Search for the cell housing the specified text and yield its [x, y] center coordinate. 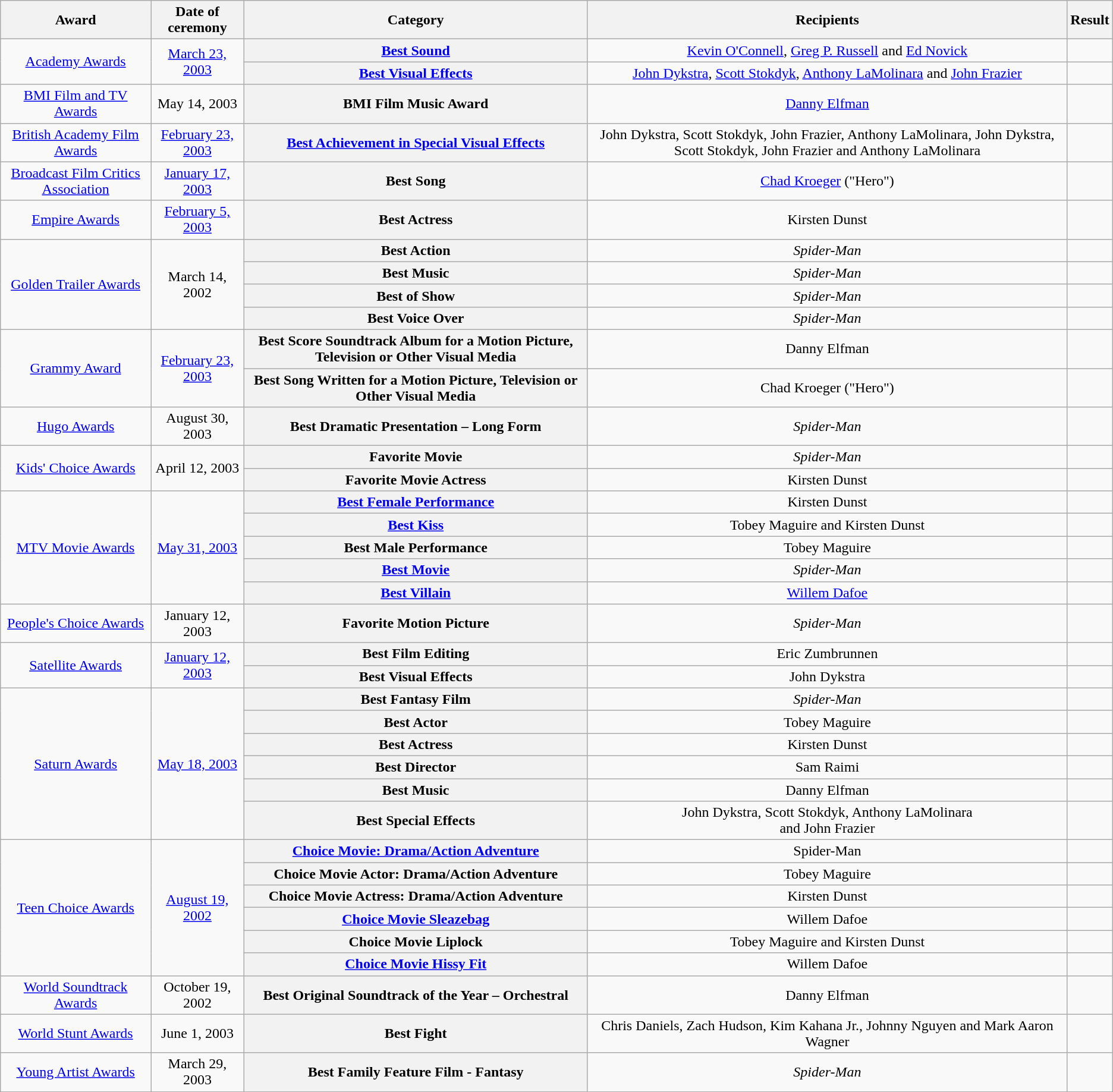
Eric Zumbrunnen [828, 654]
Choice Movie Actress: Drama/Action Adventure [416, 896]
Broadcast Film Critics Association [76, 181]
Best Song [416, 181]
BMI Film Music Award [416, 103]
British Academy Film Awards [76, 143]
January 17, 2003 [197, 181]
Recipients [828, 20]
February 5, 2003 [197, 220]
Category [416, 20]
Favorite Movie [416, 457]
World Soundtrack Awards [76, 995]
Grammy Award [76, 368]
October 19, 2002 [197, 995]
Best Movie [416, 570]
World Stunt Awards [76, 1033]
Best Kiss [416, 525]
March 14, 2002 [197, 284]
John Dykstra, Scott Stokdyk, Anthony LaMolinaraand John Frazier [828, 820]
June 1, 2003 [197, 1033]
Date of ceremony [197, 20]
People's Choice Awards [76, 623]
Best Action [416, 250]
Best Actor [416, 722]
Teen Choice Awards [76, 908]
Golden Trailer Awards [76, 284]
Best Male Performance [416, 547]
Kids' Choice Awards [76, 468]
Best Achievement in Special Visual Effects [416, 143]
August 19, 2002 [197, 908]
Satellite Awards [76, 665]
BMI Film and TV Awards [76, 103]
Best Score Soundtrack Album for a Motion Picture, Television or Other Visual Media [416, 348]
Young Artist Awards [76, 1072]
John Dykstra, Scott Stokdyk, John Frazier, Anthony LaMolinara, John Dykstra, Scott Stokdyk, John Frazier and Anthony LaMolinara [828, 143]
August 30, 2003 [197, 427]
Academy Awards [76, 62]
Best Film Editing [416, 654]
Best Fantasy Film [416, 699]
Empire Awards [76, 220]
Best Fight [416, 1033]
Best Original Soundtrack of the Year – Orchestral [416, 995]
Best Dramatic Presentation – Long Form [416, 427]
Choice Movie Sleazebag [416, 919]
May 14, 2003 [197, 103]
March 23, 2003 [197, 62]
Best Special Effects [416, 820]
Choice Movie Actor: Drama/Action Adventure [416, 874]
Choice Movie Liplock [416, 942]
Favorite Movie Actress [416, 480]
Result [1090, 20]
John Dykstra [828, 676]
Sam Raimi [828, 767]
Best Director [416, 767]
Favorite Motion Picture [416, 623]
Best Female Performance [416, 502]
Best Voice Over [416, 318]
Best Sound [416, 51]
Best Villain [416, 593]
Best Song Written for a Motion Picture, Television or Other Visual Media [416, 388]
March 29, 2003 [197, 1072]
John Dykstra, Scott Stokdyk, Anthony LaMolinara and John Frazier [828, 73]
Best of Show [416, 295]
MTV Movie Awards [76, 547]
May 31, 2003 [197, 547]
Choice Movie Hissy Fit [416, 964]
Chris Daniels, Zach Hudson, Kim Kahana Jr., Johnny Nguyen and Mark Aaron Wagner [828, 1033]
Saturn Awards [76, 763]
Choice Movie: Drama/Action Adventure [416, 851]
Award [76, 20]
May 18, 2003 [197, 763]
April 12, 2003 [197, 468]
Kevin O'Connell, Greg P. Russell and Ed Novick [828, 51]
Best Family Feature Film - Fantasy [416, 1072]
Hugo Awards [76, 427]
